Determine the [x, y] coordinate at the center of the cell enclosing the given text.  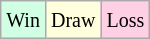
Win [24, 20]
Loss [126, 20]
Draw [72, 20]
